From the cell containing the given text, extract its center point as (X, Y) coordinate. 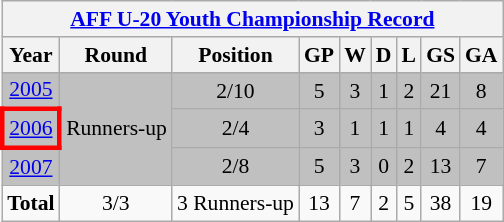
19 (482, 203)
2006 (30, 130)
2/4 (236, 130)
3 Runners-up (236, 203)
W (355, 55)
2/8 (236, 166)
2007 (30, 166)
GS (440, 55)
0 (384, 166)
Total (30, 203)
21 (440, 90)
3/3 (116, 203)
38 (440, 203)
2005 (30, 90)
Position (236, 55)
L (410, 55)
Round (116, 55)
GP (319, 55)
8 (482, 90)
GA (482, 55)
D (384, 55)
2/10 (236, 90)
AFF U-20 Youth Championship Record (252, 19)
Runners-up (116, 128)
Year (30, 55)
